Pinpoint the cell where the given text exists, returning its (x, y) midpoint coordinate. 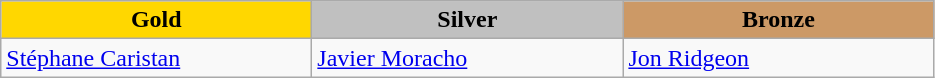
Javier Moracho (468, 58)
Gold (156, 20)
Silver (468, 20)
Jon Ridgeon (778, 58)
Bronze (778, 20)
Stéphane Caristan (156, 58)
